Search for the cell housing the specified text and yield its [X, Y] center coordinate. 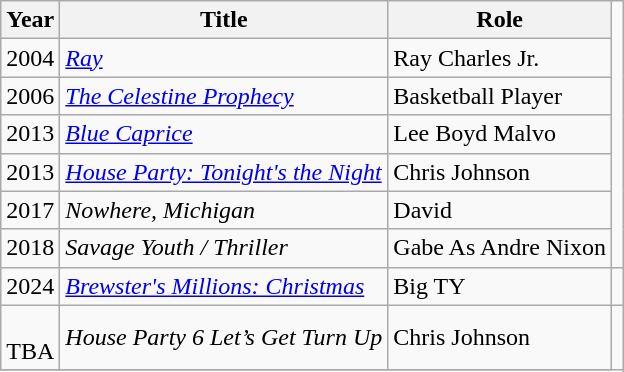
2024 [30, 286]
Year [30, 20]
House Party: Tonight's the Night [224, 172]
TBA [30, 338]
Blue Caprice [224, 134]
Big TY [500, 286]
2018 [30, 248]
2006 [30, 96]
Lee Boyd Malvo [500, 134]
The Celestine Prophecy [224, 96]
Brewster's Millions: Christmas [224, 286]
Savage Youth / Thriller [224, 248]
House Party 6 Let’s Get Turn Up [224, 338]
Ray Charles Jr. [500, 58]
David [500, 210]
Ray [224, 58]
Role [500, 20]
Gabe As Andre Nixon [500, 248]
Title [224, 20]
2004 [30, 58]
2017 [30, 210]
Nowhere, Michigan [224, 210]
Basketball Player [500, 96]
